From the cell containing the given text, extract its center point as (x, y) coordinate. 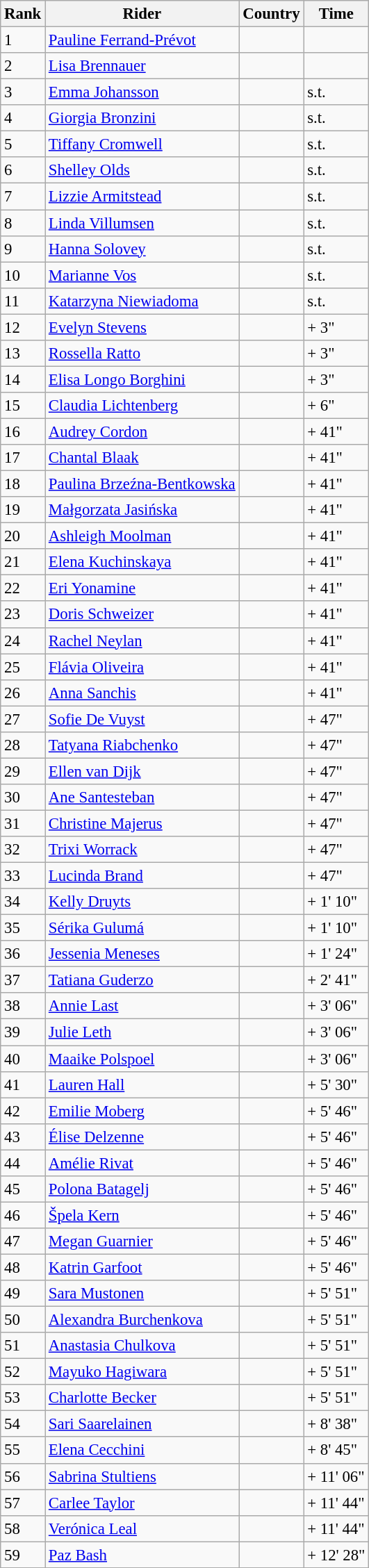
Trixi Worrack (142, 850)
34 (23, 902)
Evelyn Stevens (142, 327)
Rider (142, 14)
52 (23, 1372)
Annie Last (142, 1007)
Mayuko Hagiwara (142, 1372)
56 (23, 1476)
Sofie De Vuyst (142, 719)
Linda Villumsen (142, 223)
40 (23, 1059)
45 (23, 1189)
36 (23, 954)
54 (23, 1424)
Jessenia Meneses (142, 954)
12 (23, 327)
16 (23, 431)
Ellen van Dijk (142, 771)
22 (23, 588)
58 (23, 1528)
39 (23, 1032)
48 (23, 1267)
53 (23, 1398)
8 (23, 223)
Hanna Solovey (142, 249)
29 (23, 771)
30 (23, 798)
Audrey Cordon (142, 431)
6 (23, 170)
Amélie Rivat (142, 1163)
57 (23, 1503)
Ashleigh Moolman (142, 536)
41 (23, 1084)
Sara Mustonen (142, 1294)
32 (23, 850)
Anastasia Chulkova (142, 1346)
47 (23, 1241)
Sabrina Stultiens (142, 1476)
Rossella Ratto (142, 354)
10 (23, 275)
20 (23, 536)
+ 6" (336, 406)
50 (23, 1320)
35 (23, 928)
26 (23, 693)
Elisa Longo Borghini (142, 379)
Claudia Lichtenberg (142, 406)
Time (336, 14)
18 (23, 484)
Sérika Gulumá (142, 928)
+ 12' 28" (336, 1555)
46 (23, 1215)
Emilie Moberg (142, 1111)
Alexandra Burchenkova (142, 1320)
Pauline Ferrand-Prévot (142, 40)
Sari Saarelainen (142, 1424)
Verónica Leal (142, 1528)
38 (23, 1007)
Tatyana Riabchenko (142, 745)
11 (23, 301)
Emma Johansson (142, 92)
43 (23, 1137)
9 (23, 249)
21 (23, 562)
Charlotte Becker (142, 1398)
27 (23, 719)
Marianne Vos (142, 275)
4 (23, 118)
Tatiana Guderzo (142, 980)
42 (23, 1111)
23 (23, 615)
7 (23, 197)
Špela Kern (142, 1215)
Lucinda Brand (142, 876)
Julie Leth (142, 1032)
51 (23, 1346)
Lizzie Armitstead (142, 197)
Chantal Blaak (142, 458)
Giorgia Bronzini (142, 118)
Katarzyna Niewiadoma (142, 301)
Paulina Brzeźna-Bentkowska (142, 484)
14 (23, 379)
44 (23, 1163)
Elena Kuchinskaya (142, 562)
59 (23, 1555)
Polona Batagelj (142, 1189)
49 (23, 1294)
5 (23, 145)
+ 2' 41" (336, 980)
28 (23, 745)
Elena Cecchini (142, 1451)
Christine Majerus (142, 823)
+ 8' 38" (336, 1424)
Flávia Oliveira (142, 667)
Małgorzata Jasińska (142, 510)
37 (23, 980)
Rachel Neylan (142, 641)
33 (23, 876)
Maaike Polspoel (142, 1059)
15 (23, 406)
24 (23, 641)
Katrin Garfoot (142, 1267)
Paz Bash (142, 1555)
19 (23, 510)
+ 5' 30" (336, 1084)
+ 11' 06" (336, 1476)
Country (271, 14)
Kelly Druyts (142, 902)
Carlee Taylor (142, 1503)
Eri Yonamine (142, 588)
2 (23, 66)
Shelley Olds (142, 170)
Lisa Brennauer (142, 66)
55 (23, 1451)
17 (23, 458)
Ane Santesteban (142, 798)
Megan Guarnier (142, 1241)
25 (23, 667)
Doris Schweizer (142, 615)
Anna Sanchis (142, 693)
Lauren Hall (142, 1084)
13 (23, 354)
Tiffany Cromwell (142, 145)
1 (23, 40)
Élise Delzenne (142, 1137)
+ 1' 24" (336, 954)
+ 8' 45" (336, 1451)
3 (23, 92)
Rank (23, 14)
31 (23, 823)
